Pinpoint the cell where the given text exists, returning its [X, Y] midpoint coordinate. 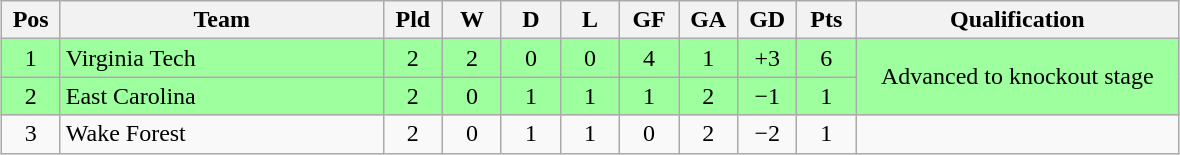
Pts [826, 20]
−1 [768, 96]
−2 [768, 134]
Advanced to knockout stage [1018, 77]
Virginia Tech [222, 58]
3 [30, 134]
Qualification [1018, 20]
GD [768, 20]
GF [650, 20]
4 [650, 58]
Wake Forest [222, 134]
Pld [412, 20]
W [472, 20]
D [530, 20]
L [590, 20]
Pos [30, 20]
+3 [768, 58]
6 [826, 58]
Team [222, 20]
East Carolina [222, 96]
GA [708, 20]
